Locate the cell with the specified text and output its (x, y) center coordinate. 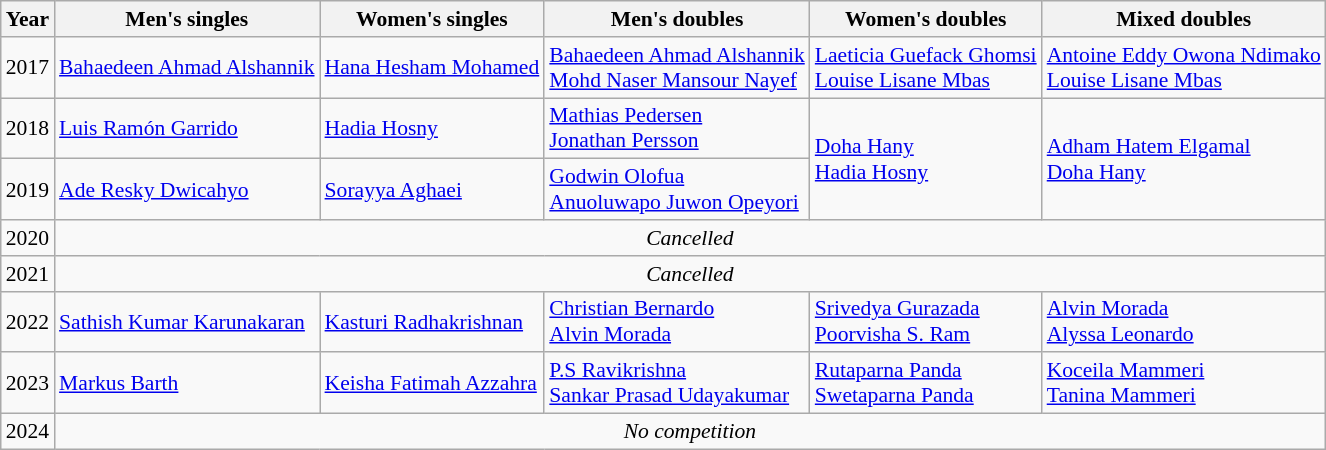
Koceila Mammeri Tanina Mammeri (1184, 384)
Rutaparna Panda Swetaparna Panda (926, 384)
Adham Hatem Elgamal Doha Hany (1184, 159)
Hadia Hosny (432, 128)
Women's singles (432, 19)
Keisha Fatimah Azzahra (432, 384)
Antoine Eddy Owona Ndimako Louise Lisane Mbas (1184, 68)
2022 (28, 322)
Doha Hany Hadia Hosny (926, 159)
2017 (28, 68)
Christian Bernardo Alvin Morada (677, 322)
Bahaedeen Ahmad Alshannik Mohd Naser Mansour Nayef (677, 68)
Srivedya Gurazada Poorvisha S. Ram (926, 322)
Kasturi Radhakrishnan (432, 322)
Luis Ramón Garrido (187, 128)
2020 (28, 238)
Mixed doubles (1184, 19)
Markus Barth (187, 384)
Year (28, 19)
No competition (690, 432)
2019 (28, 190)
Sathish Kumar Karunakaran (187, 322)
Hana Hesham Mohamed (432, 68)
Alvin Morada Alyssa Leonardo (1184, 322)
Laeticia Guefack Ghomsi Louise Lisane Mbas (926, 68)
Mathias Pedersen Jonathan Persson (677, 128)
2024 (28, 432)
P.S Ravikrishna Sankar Prasad Udayakumar (677, 384)
Godwin Olofua Anuoluwapo Juwon Opeyori (677, 190)
Sorayya Aghaei (432, 190)
Bahaedeen Ahmad Alshannik (187, 68)
Men's doubles (677, 19)
2021 (28, 274)
Ade Resky Dwicahyo (187, 190)
Women's doubles (926, 19)
2023 (28, 384)
2018 (28, 128)
Men's singles (187, 19)
